Pinpoint the cell where the given text exists, returning its (x, y) midpoint coordinate. 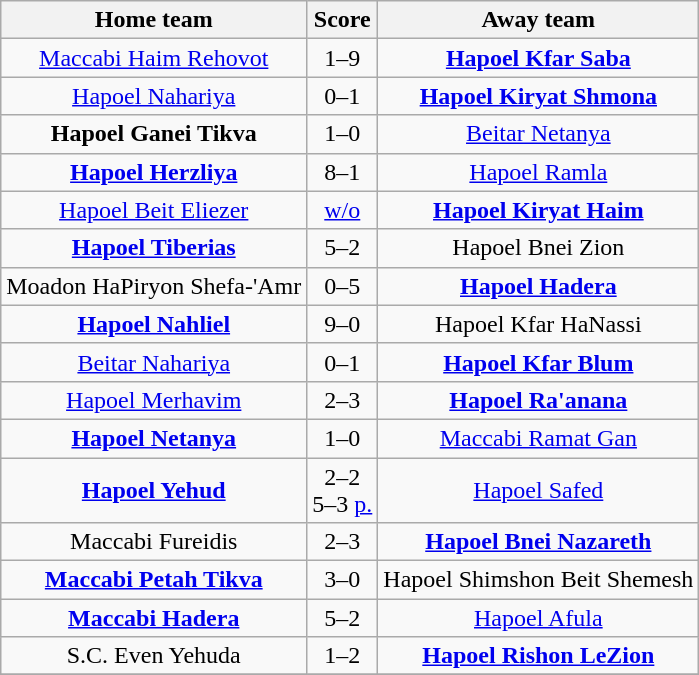
Hapoel Rishon LeZion (538, 656)
Hapoel Nahliel (154, 324)
1–9 (342, 58)
Hapoel Afula (538, 618)
Beitar Netanya (538, 134)
3–0 (342, 580)
1–2 (342, 656)
Hapoel Shimshon Beit Shemesh (538, 580)
S.C. Even Yehuda (154, 656)
w/o (342, 210)
Maccabi Haim Rehovot (154, 58)
2–2 5–3 p. (342, 490)
Maccabi Hadera (154, 618)
Hapoel Kfar Saba (538, 58)
Hapoel Nahariya (154, 96)
Beitar Nahariya (154, 362)
Hapoel Bnei Zion (538, 248)
Hapoel Bnei Nazareth (538, 542)
Hapoel Tiberias (154, 248)
Maccabi Petah Tikva (154, 580)
Hapoel Yehud (154, 490)
Hapoel Ra'anana (538, 400)
Maccabi Fureidis (154, 542)
Hapoel Beit Eliezer (154, 210)
Hapoel Safed (538, 490)
0–5 (342, 286)
Hapoel Kfar Blum (538, 362)
Away team (538, 20)
Moadon HaPiryon Shefa-'Amr (154, 286)
Hapoel Kiryat Haim (538, 210)
Hapoel Ganei Tikva (154, 134)
Score (342, 20)
Home team (154, 20)
Hapoel Kfar HaNassi (538, 324)
Hapoel Herzliya (154, 172)
Hapoel Kiryat Shmona (538, 96)
9–0 (342, 324)
Maccabi Ramat Gan (538, 438)
Hapoel Merhavim (154, 400)
8–1 (342, 172)
Hapoel Hadera (538, 286)
Hapoel Netanya (154, 438)
Hapoel Ramla (538, 172)
